Detect which cell encompasses the target text, then output its (X, Y) center coordinate. 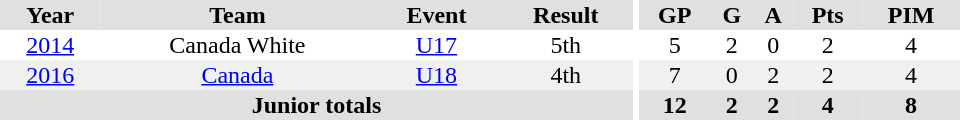
Pts (828, 15)
Canada (237, 75)
U18 (436, 75)
8 (911, 105)
GP (675, 15)
5 (675, 45)
Year (50, 15)
PIM (911, 15)
12 (675, 105)
Junior totals (316, 105)
Canada White (237, 45)
G (732, 15)
U17 (436, 45)
A (773, 15)
Event (436, 15)
5th (566, 45)
7 (675, 75)
2016 (50, 75)
4th (566, 75)
Team (237, 15)
2014 (50, 45)
Result (566, 15)
